For the text-containing cell, return its midpoint in [x, y] coordinate format. 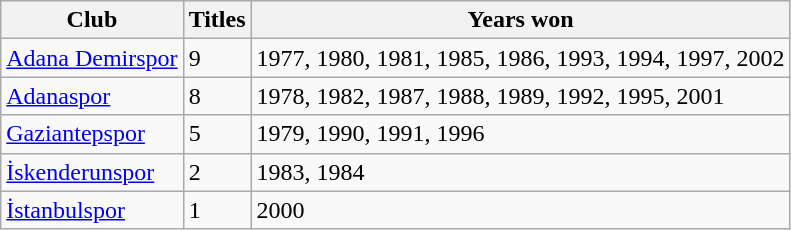
2 [217, 172]
1979, 1990, 1991, 1996 [520, 134]
2000 [520, 210]
Club [92, 20]
Adana Demirspor [92, 58]
Years won [520, 20]
İstanbulspor [92, 210]
1977, 1980, 1981, 1985, 1986, 1993, 1994, 1997, 2002 [520, 58]
8 [217, 96]
9 [217, 58]
İskenderunspor [92, 172]
Titles [217, 20]
Adanaspor [92, 96]
1978, 1982, 1987, 1988, 1989, 1992, 1995, 2001 [520, 96]
Gaziantepspor [92, 134]
1 [217, 210]
5 [217, 134]
1983, 1984 [520, 172]
